Detect which cell encompasses the target text, then output its (x, y) center coordinate. 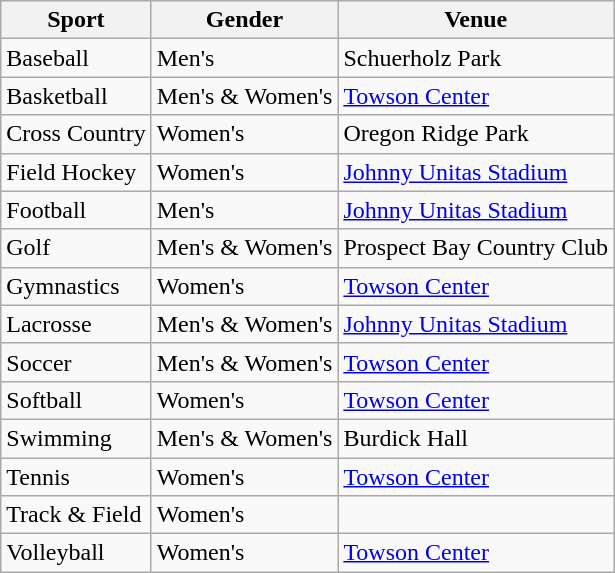
Venue (476, 20)
Prospect Bay Country Club (476, 248)
Golf (76, 248)
Football (76, 210)
Swimming (76, 438)
Cross Country (76, 134)
Gymnastics (76, 286)
Gender (244, 20)
Field Hockey (76, 172)
Schuerholz Park (476, 58)
Softball (76, 400)
Burdick Hall (476, 438)
Basketball (76, 96)
Volleyball (76, 553)
Tennis (76, 477)
Oregon Ridge Park (476, 134)
Lacrosse (76, 324)
Baseball (76, 58)
Soccer (76, 362)
Track & Field (76, 515)
Sport (76, 20)
